Return (X, Y) of the center of cell containing provided text 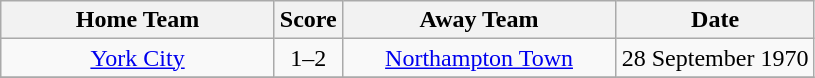
1–2 (308, 58)
Home Team (138, 20)
Away Team (479, 20)
Northampton Town (479, 58)
Score (308, 20)
28 September 1970 (716, 58)
York City (138, 58)
Date (716, 20)
